Capture the cell that displays the provided text and extract its [x, y] central coordinate. 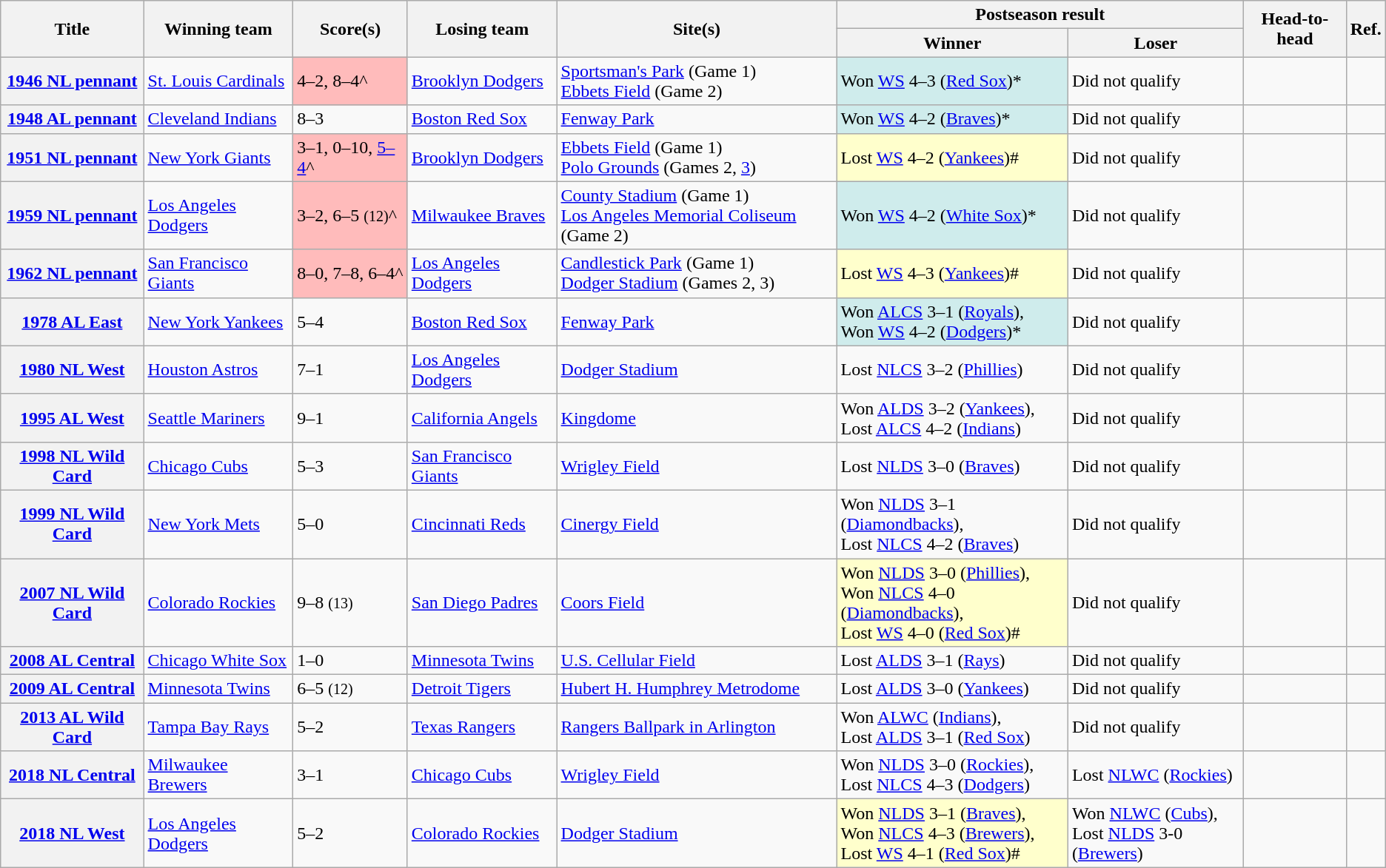
New York Giants [218, 157]
Won NLDS 3–1 (Diamondbacks),Lost NLCS 4–2 (Braves) [952, 524]
2008 AL Central [73, 661]
Won NLWC (Cubs),Lost NLDS 3-0 (Brewers) [1155, 833]
Lost WS 4–3 (Yankees)# [952, 274]
Lost WS 4–2 (Yankees)# [952, 157]
1946 NL pennant [73, 81]
Cinergy Field [697, 524]
1951 NL pennant [73, 157]
Won WS 4–2 (Braves)* [952, 119]
Cincinnati Reds [482, 524]
Won WS 4–2 (White Sox)* [952, 215]
Won ALCS 3–1 (Royals),Won WS 4–2 (Dodgers)* [952, 321]
Milwaukee Braves [482, 215]
Loser [1155, 43]
6–5 (12) [350, 689]
Winning team [218, 29]
Coors Field [697, 602]
3–1 [350, 776]
Won NLDS 3–0 (Rockies),Lost NLCS 4–3 (Dodgers) [952, 776]
New York Mets [218, 524]
1999 NL Wild Card [73, 524]
7–1 [350, 370]
9–1 [350, 417]
5–3 [350, 466]
Texas Rangers [482, 727]
Losing team [482, 29]
New York Yankees [218, 321]
1959 NL pennant [73, 215]
Detroit Tigers [482, 689]
Cleveland Indians [218, 119]
Site(s) [697, 29]
U.S. Cellular Field [697, 661]
Head-to-head [1296, 29]
2018 NL Central [73, 776]
California Angels [482, 417]
1978 AL East [73, 321]
1998 NL Wild Card [73, 466]
Postseason result [1040, 15]
Milwaukee Brewers [218, 776]
Rangers Ballpark in Arlington [697, 727]
Won ALWC (Indians),Lost ALDS 3–1 (Red Sox) [952, 727]
8–3 [350, 119]
2013 AL Wild Card [73, 727]
8–0, 7–8, 6–4^ [350, 274]
1980 NL West [73, 370]
2018 NL West [73, 833]
5–4 [350, 321]
Candlestick Park (Game 1)Dodger Stadium (Games 2, 3) [697, 274]
Ref. [1365, 29]
Won NLDS 3–0 (Phillies),Won NLCS 4–0 (Diamondbacks),Lost WS 4–0 (Red Sox)# [952, 602]
1995 AL West [73, 417]
Kingdome [697, 417]
Won WS 4–3 (Red Sox)* [952, 81]
1948 AL pennant [73, 119]
Ebbets Field (Game 1)Polo Grounds (Games 2, 3) [697, 157]
5–0 [350, 524]
Lost NLDS 3–0 (Braves) [952, 466]
Tampa Bay Rays [218, 727]
1–0 [350, 661]
Title [73, 29]
San Diego Padres [482, 602]
3–1, 0–10, 5–4^ [350, 157]
2007 NL Wild Card [73, 602]
St. Louis Cardinals [218, 81]
4–2, 8–4^ [350, 81]
Sportsman's Park (Game 1)Ebbets Field (Game 2) [697, 81]
Chicago White Sox [218, 661]
Score(s) [350, 29]
Lost ALDS 3–1 (Rays) [952, 661]
Hubert H. Humphrey Metrodome [697, 689]
Lost NLCS 3–2 (Phillies) [952, 370]
1962 NL pennant [73, 274]
9–8 (13) [350, 602]
Won NLDS 3–1 (Braves),Won NLCS 4–3 (Brewers),Lost WS 4–1 (Red Sox)# [952, 833]
County Stadium (Game 1)Los Angeles Memorial Coliseum (Game 2) [697, 215]
Won ALDS 3–2 (Yankees),Lost ALCS 4–2 (Indians) [952, 417]
Winner [952, 43]
Houston Astros [218, 370]
2009 AL Central [73, 689]
3–2, 6–5 (12)^ [350, 215]
Seattle Mariners [218, 417]
Lost ALDS 3–0 (Yankees) [952, 689]
Lost NLWC (Rockies) [1155, 776]
